Identify which cell holds the provided text, then report its [x, y] central coordinate. 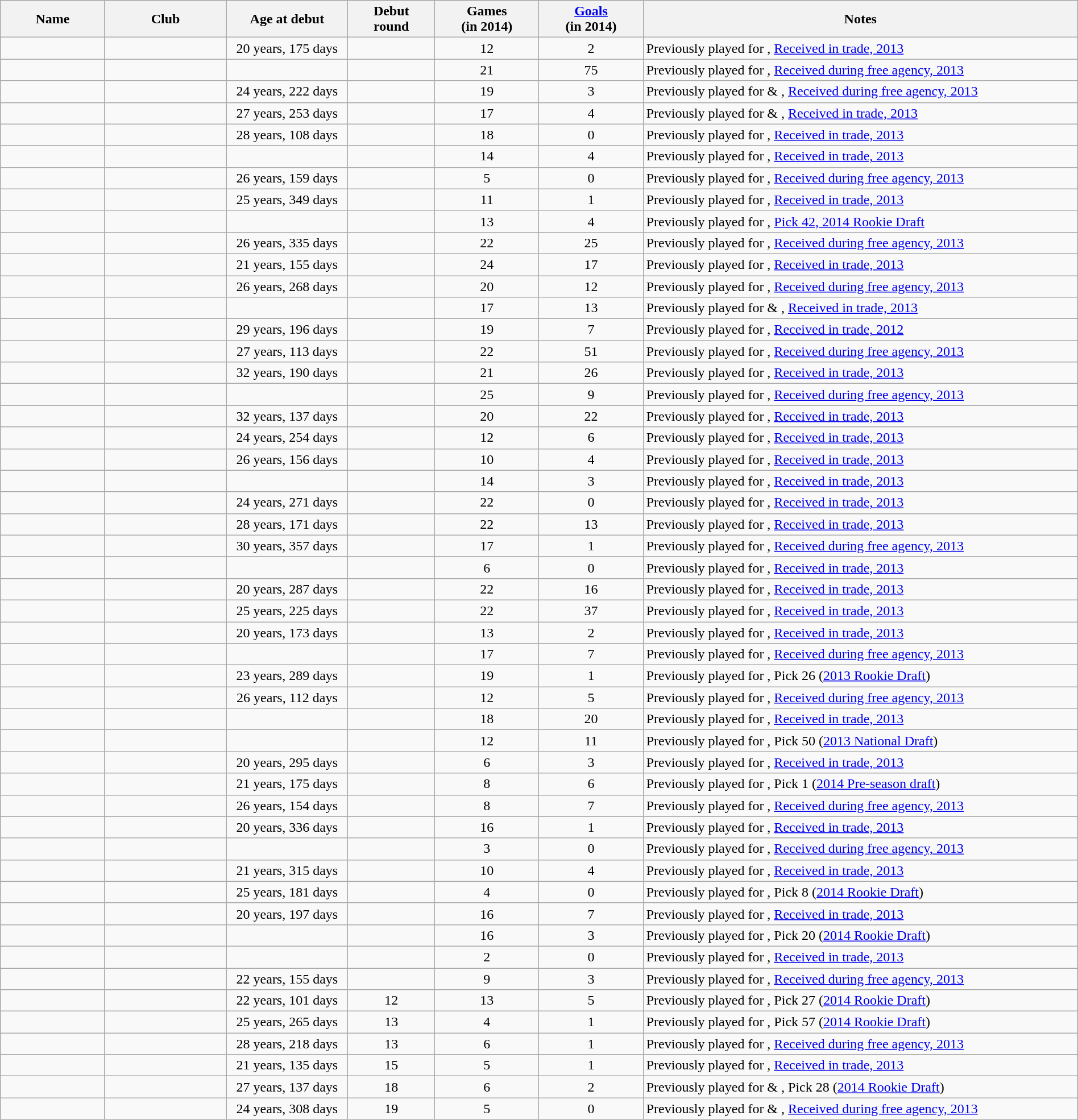
32 years, 137 days [287, 416]
28 years, 218 days [287, 1044]
22 years, 155 days [287, 978]
51 [591, 351]
20 years, 197 days [287, 914]
Previously played for , Pick 8 (2014 Rookie Draft) [860, 892]
20 years, 175 days [287, 48]
Previously played for , Pick 20 (2014 Rookie Draft) [860, 935]
21 years, 315 days [287, 870]
27 years, 113 days [287, 351]
37 [591, 611]
Debutround [391, 19]
26 years, 268 days [287, 286]
15 [391, 1065]
Previously played for , Received in trade, 2012 [860, 330]
25 years, 225 days [287, 611]
21 years, 175 days [287, 784]
30 years, 357 days [287, 546]
20 years, 295 days [287, 762]
Previously played for , Pick 26 (2013 Rookie Draft) [860, 676]
Previously played for , Pick 50 (2013 National Draft) [860, 741]
21 years, 135 days [287, 1065]
32 years, 190 days [287, 373]
20 years, 336 days [287, 827]
26 years, 154 days [287, 806]
27 years, 137 days [287, 1087]
Games(in 2014) [487, 19]
20 years, 173 days [287, 633]
Club [165, 19]
26 years, 335 days [287, 243]
25 years, 349 days [287, 200]
24 [487, 264]
Notes [860, 19]
Previously played for & , Pick 28 (2014 Rookie Draft) [860, 1087]
Name [52, 19]
24 years, 254 days [287, 438]
24 years, 222 days [287, 92]
Previously played for , Pick 1 (2014 Pre-season draft) [860, 784]
Previously played for , Pick 57 (2014 Rookie Draft) [860, 1022]
28 years, 171 days [287, 524]
Goals(in 2014) [591, 19]
Previously played for , Pick 42, 2014 Rookie Draft [860, 221]
28 years, 108 days [287, 135]
24 years, 271 days [287, 503]
26 years, 112 days [287, 698]
26 years, 159 days [287, 178]
24 years, 308 days [287, 1109]
21 years, 155 days [287, 264]
29 years, 196 days [287, 330]
25 years, 265 days [287, 1022]
Previously played for , Pick 27 (2014 Rookie Draft) [860, 1001]
Age at debut [287, 19]
75 [591, 70]
25 years, 181 days [287, 892]
26 [591, 373]
26 years, 156 days [287, 459]
20 years, 287 days [287, 589]
22 years, 101 days [287, 1001]
23 years, 289 days [287, 676]
27 years, 253 days [287, 113]
